For the text-containing cell, return its midpoint in [X, Y] coordinate format. 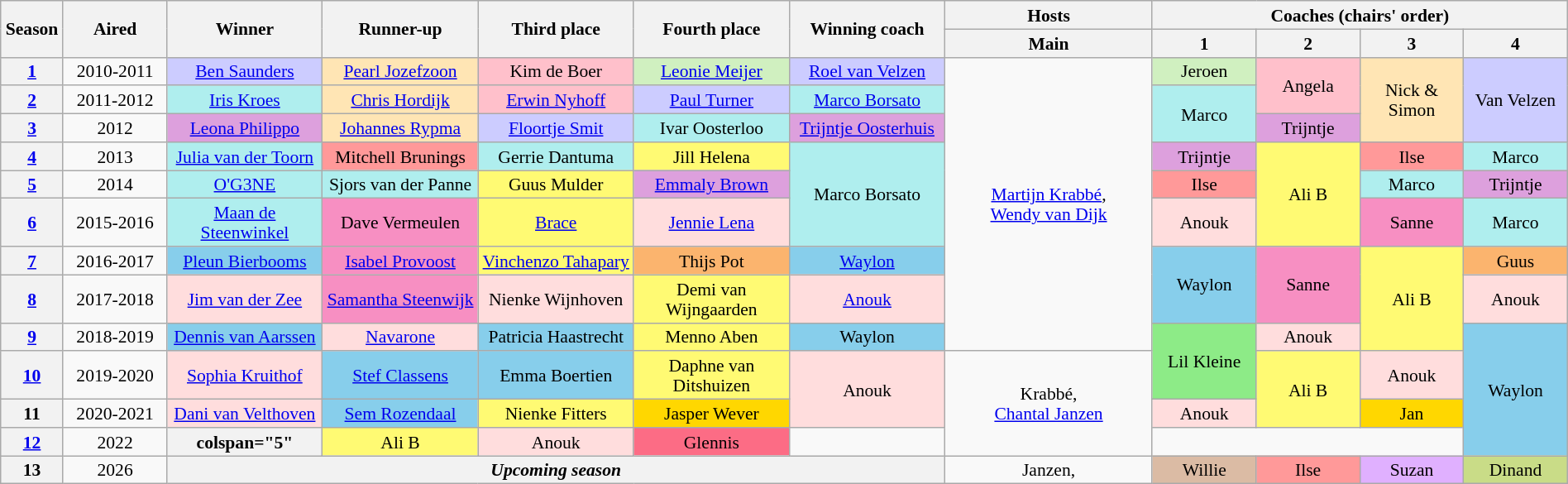
2013 [114, 156]
9 [32, 337]
12 [32, 442]
Trijntje Oosterhuis [867, 128]
Jill Helena [711, 156]
2018-2019 [114, 337]
Glennis [711, 442]
Fourth place [711, 29]
2022 [114, 442]
Pleun Bierbooms [245, 261]
Angela [1308, 85]
Brace [556, 223]
Leona Philippo [245, 128]
Samantha Steenwijk [400, 299]
Demi van Wijngaarden [711, 299]
Sophia Kruithof [245, 376]
Dani van Velthoven [245, 414]
Season [32, 29]
Emmaly Brown [711, 184]
Emma Boertien [556, 376]
Hosts [1049, 15]
Lil Kleine [1204, 361]
5 [32, 184]
2026 [114, 470]
Main [1049, 43]
Thijs Pot [711, 261]
Janzen, [1049, 470]
Guus Mulder [556, 184]
O'G3NE [245, 184]
2011-2012 [114, 100]
Leonie Meijer [711, 71]
Dennis van Aarssen [245, 337]
2010-2011 [114, 71]
Winning coach [867, 29]
Nienke Fitters [556, 414]
Ben Saunders [245, 71]
Mitchell Brunings [400, 156]
2014 [114, 184]
2012 [114, 128]
Iris Kroes [245, 100]
Jan [1411, 414]
Stef Classens [400, 376]
Willie [1204, 470]
Van Velzen [1516, 99]
2020-2021 [114, 414]
Aired [114, 29]
2017-2018 [114, 299]
Floortje Smit [556, 128]
Nienke Wijnhoven [556, 299]
Paul Turner [711, 100]
Johannes Rypma [400, 128]
Menno Aben [711, 337]
Krabbé,Chantal Janzen [1049, 404]
Dinand [1516, 470]
Jasper Wever [711, 414]
Guus [1516, 261]
Isabel Provoost [400, 261]
6 [32, 223]
Martijn Krabbé,Wendy van Dijk [1049, 204]
Jim van der Zee [245, 299]
Kim de Boer [556, 71]
Julia van der Toorn [245, 156]
10 [32, 376]
Sem Rozendaal [400, 414]
Suzan [1411, 470]
Jeroen [1204, 71]
Winner [245, 29]
Vinchenzo Tahapary [556, 261]
2019-2020 [114, 376]
11 [32, 414]
Chris Hordijk [400, 100]
Erwin Nyhoff [556, 100]
Coaches (chairs' order) [1360, 15]
13 [32, 470]
Patricia Haastrecht [556, 337]
Pearl Jozefzoon [400, 71]
Upcoming season [556, 470]
8 [32, 299]
Ivar Oosterloo [711, 128]
2015-2016 [114, 223]
colspan="5" [245, 442]
Jennie Lena [711, 223]
Roel van Velzen [867, 71]
Runner-up [400, 29]
Maan de Steenwinkel [245, 223]
Navarone [400, 337]
7 [32, 261]
Nick & Simon [1411, 99]
Daphne van Ditshuizen [711, 376]
Third place [556, 29]
Sjors van der Panne [400, 184]
2016-2017 [114, 261]
Dave Vermeulen [400, 223]
Gerrie Dantuma [556, 156]
